Identify which cell holds the provided text, then report its (x, y) central coordinate. 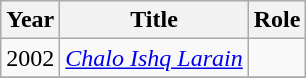
Chalo Ishq Larain (154, 58)
Year (30, 20)
Title (154, 20)
2002 (30, 58)
Role (277, 20)
